Return the (X, Y) coordinate for the center point of the cell that contains the specified text.  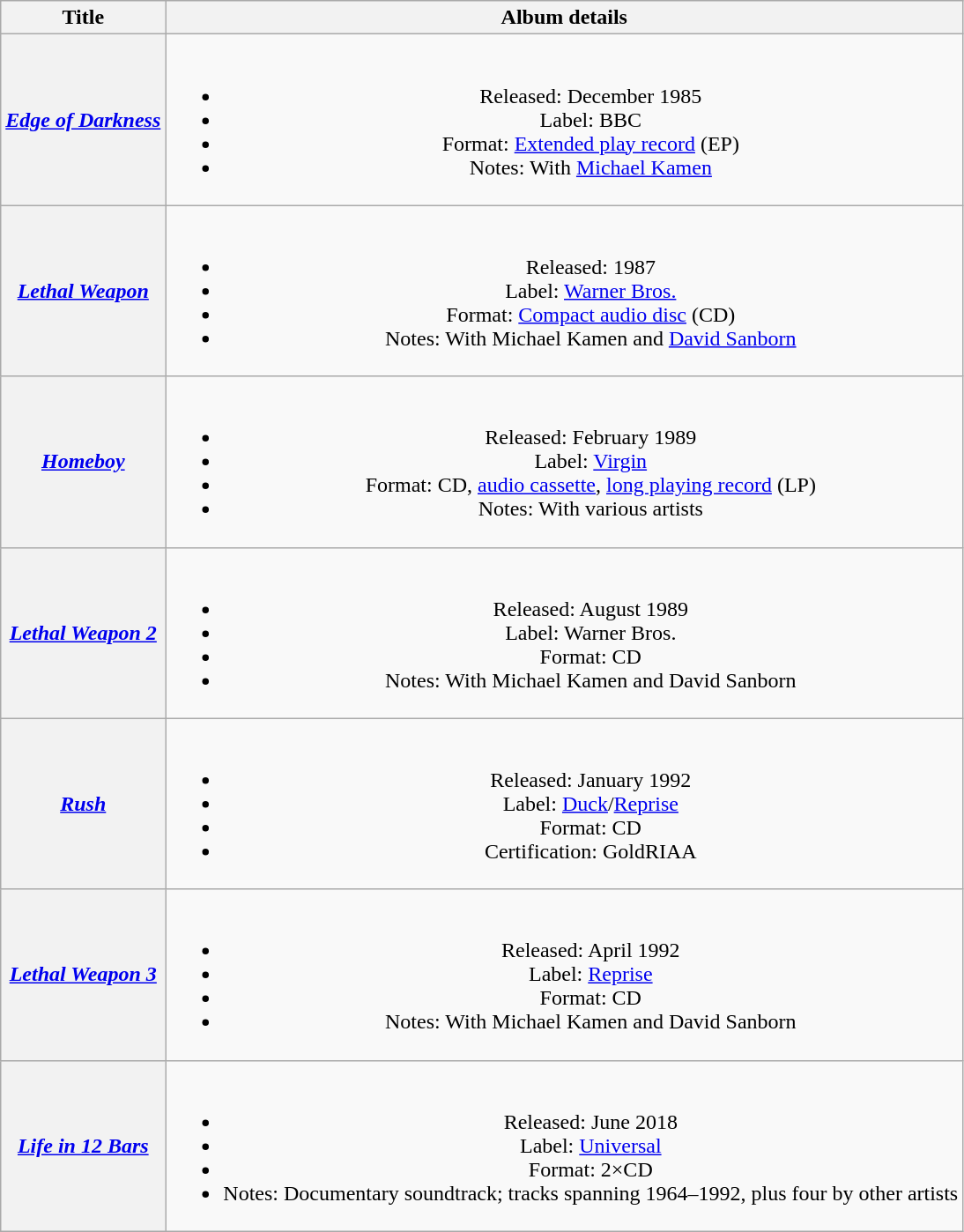
Life in 12 Bars (83, 1146)
Released: June 2018Label: UniversalFormat: 2×CDNotes: Documentary soundtrack; tracks spanning 1964–1992, plus four by other artists (564, 1146)
Released: December 1985Label: BBCFormat: Extended play record (EP)Notes: With Michael Kamen (564, 120)
Lethal Weapon (83, 291)
Lethal Weapon 2 (83, 633)
Rush (83, 804)
Edge of Darkness (83, 120)
Released: 1987Label: Warner Bros.Format: Compact audio disc (CD)Notes: With Michael Kamen and David Sanborn (564, 291)
Released: August 1989Label: Warner Bros.Format: CDNotes: With Michael Kamen and David Sanborn (564, 633)
Album details (564, 18)
Homeboy (83, 462)
Released: January 1992Label: Duck/RepriseFormat: CDCertification: GoldRIAA (564, 804)
Released: April 1992Label: RepriseFormat: CDNotes: With Michael Kamen and David Sanborn (564, 975)
Lethal Weapon 3 (83, 975)
Title (83, 18)
Released: February 1989Label: VirginFormat: CD, audio cassette, long playing record (LP)Notes: With various artists (564, 462)
